Return the [x, y] coordinate for the center point of the cell that contains the specified text.  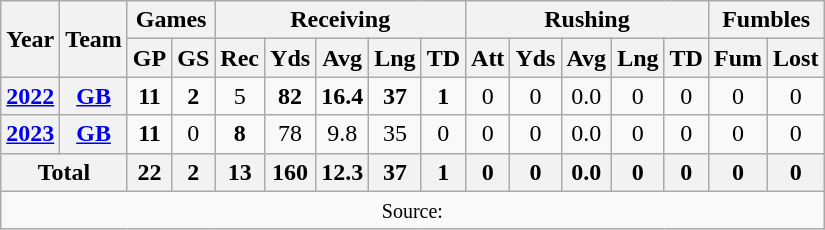
GS [194, 58]
Rec [240, 58]
Fumbles [766, 20]
Games [170, 20]
16.4 [342, 96]
13 [240, 172]
Source: [412, 210]
Lost [796, 58]
160 [290, 172]
GP [149, 58]
Rushing [588, 20]
Receiving [340, 20]
78 [290, 134]
35 [395, 134]
8 [240, 134]
5 [240, 96]
2023 [30, 134]
Year [30, 39]
Att [488, 58]
9.8 [342, 134]
22 [149, 172]
2022 [30, 96]
Team [94, 39]
12.3 [342, 172]
Fum [738, 58]
Total [64, 172]
82 [290, 96]
